Return the [x, y] coordinate for the center point of the cell that contains the specified text.  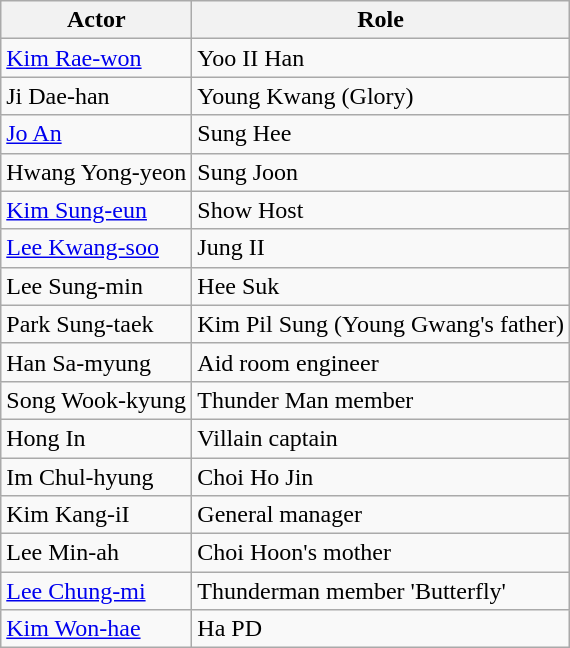
Jung II [381, 248]
Thunder Man member [381, 400]
Role [381, 20]
Hong In [96, 438]
Sung Hee [381, 134]
Choi Ho Jin [381, 477]
Kim Kang-iI [96, 515]
Sung Joon [381, 172]
Young Kwang (Glory) [381, 96]
Jo An [96, 134]
Actor [96, 20]
Hwang Yong-yeon [96, 172]
Villain captain [381, 438]
Ji Dae-han [96, 96]
Kim Pil Sung (Young Gwang's father) [381, 324]
Yoo II Han [381, 58]
Im Chul-hyung [96, 477]
Hee Suk [381, 286]
Han Sa-myung [96, 362]
Lee Chung-mi [96, 591]
Lee Kwang-soo [96, 248]
Kim Rae-won [96, 58]
Lee Min-ah [96, 553]
Thunderman member 'Butterfly' [381, 591]
Lee Sung-min [96, 286]
Park Sung-taek [96, 324]
Choi Hoon's mother [381, 553]
Aid room engineer [381, 362]
Song Wook-kyung [96, 400]
Show Host [381, 210]
General manager [381, 515]
Kim Sung-eun [96, 210]
Kim Won-hae [96, 629]
Ha PD [381, 629]
